From the cell containing the given text, extract its center point as [X, Y] coordinate. 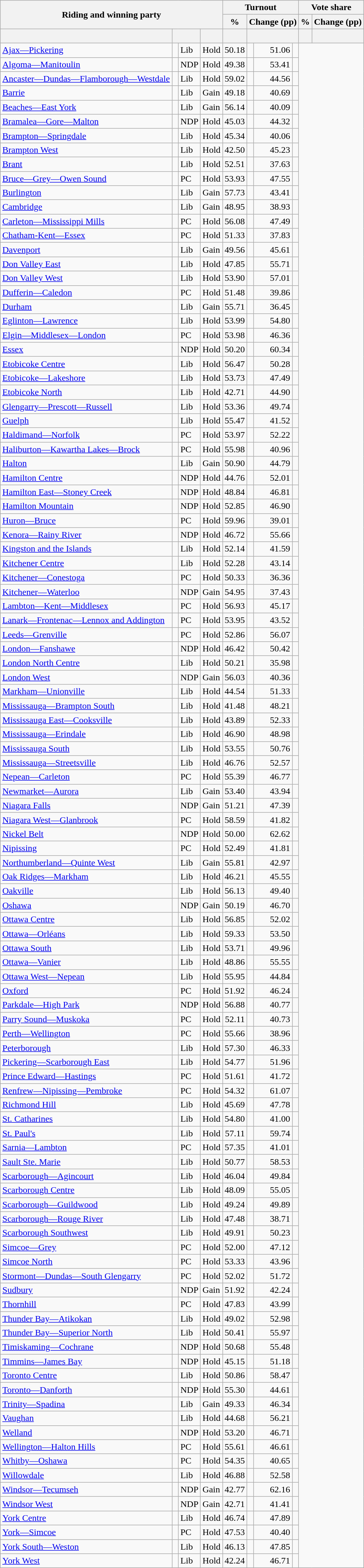
45.34 [234, 136]
56.03 [234, 677]
London—Fanshawe [86, 649]
47.55 [273, 179]
Essex [86, 349]
50.86 [234, 1376]
46.34 [273, 1404]
46.81 [273, 492]
48.84 [234, 492]
54.32 [234, 1091]
45.23 [273, 150]
50.21 [234, 663]
Glengarry—Prescott—Russell [86, 406]
Northumberland—Quinte West [86, 862]
Etobicoke—Lakeshore [86, 378]
56.13 [234, 891]
40.77 [273, 1005]
51.96 [273, 1062]
53.50 [273, 934]
49.89 [273, 1204]
41.72 [273, 1076]
Nickel Belt [86, 834]
37.83 [273, 235]
38.71 [273, 1219]
49.38 [234, 64]
55.47 [234, 421]
Whitby—Oshawa [86, 1461]
55.05 [273, 1190]
53.20 [234, 1432]
Davenport [86, 250]
Toronto Centre [86, 1376]
40.09 [273, 107]
52.14 [234, 549]
57.11 [234, 1133]
Brampton West [86, 150]
55.81 [234, 862]
46.24 [273, 991]
Kingston and the Islands [86, 549]
Scarborough—Rouge River [86, 1219]
Vote share [331, 7]
53.33 [234, 1261]
60.34 [273, 349]
47.39 [273, 805]
London West [86, 677]
50.19 [234, 905]
44.56 [273, 79]
41.48 [234, 706]
48.98 [273, 734]
61.07 [273, 1091]
Perth—Wellington [86, 1033]
52.11 [234, 1019]
44.84 [273, 976]
Dufferin—Caledon [86, 292]
43.14 [273, 563]
Don Valley West [86, 278]
55.48 [273, 1347]
Lambton—Kent—Middlesex [86, 606]
Wellington—Halton Hills [86, 1447]
52.01 [273, 478]
52.00 [234, 1247]
62.16 [273, 1489]
41.81 [273, 848]
Sault Ste. Marie [86, 1162]
45.03 [234, 121]
58.53 [273, 1162]
53.71 [234, 948]
Simcoe—Grey [86, 1247]
Richmond Hill [86, 1105]
Kitchener Centre [86, 563]
Timmins—James Bay [86, 1361]
38.96 [273, 1033]
Willowdale [86, 1475]
39.86 [273, 292]
Cambridge [86, 207]
46.33 [273, 1048]
57.30 [234, 1048]
46.04 [234, 1176]
47.83 [234, 1304]
43.94 [273, 791]
Trinity—Spadina [86, 1404]
Kenora—Rainy River [86, 535]
Sudbury [86, 1290]
Ottawa Centre [86, 920]
52.22 [273, 435]
Thunder Bay—Atikokan [86, 1318]
55.30 [234, 1390]
46.42 [234, 649]
Durham [86, 307]
51.06 [273, 50]
48.21 [273, 706]
Simcoe North [86, 1261]
55.61 [234, 1447]
44.61 [273, 1390]
St. Paul's [86, 1133]
Halton [86, 464]
Eglinton—Lawrence [86, 321]
Peterborough [86, 1048]
Mississauga—Brampton South [86, 706]
44.68 [234, 1418]
Leeds—Grenville [86, 635]
38.93 [273, 207]
Scarborough—Agincourt [86, 1176]
Etobicoke North [86, 392]
53.99 [234, 321]
49.84 [273, 1176]
40.36 [273, 677]
57.01 [273, 278]
43.99 [273, 1304]
49.96 [273, 948]
41.52 [273, 421]
Guelph [86, 421]
47.53 [234, 1532]
43.52 [273, 620]
44.76 [234, 478]
Pickering—Scarborough East [86, 1062]
40.40 [273, 1532]
56.88 [234, 1005]
52.51 [234, 164]
Burlington [86, 193]
Brant [86, 164]
49.33 [234, 1404]
45.15 [234, 1361]
40.69 [273, 93]
51.18 [273, 1361]
Scarborough Centre [86, 1190]
Kitchener—Conestoga [86, 577]
Hamilton Centre [86, 478]
53.95 [234, 620]
Oxford [86, 991]
55.39 [234, 777]
47.89 [273, 1518]
56.14 [234, 107]
48.86 [234, 962]
Kitchener—Waterloo [86, 592]
55.98 [234, 449]
56.08 [234, 221]
52.57 [273, 763]
51.21 [234, 805]
Oakville [86, 891]
41.01 [273, 1148]
52.28 [234, 563]
50.42 [273, 649]
42.77 [234, 1489]
Haldimand—Norfolk [86, 435]
46.88 [234, 1475]
40.96 [273, 449]
Stormont—Dundas—South Glengarry [86, 1276]
Newmarket—Aurora [86, 791]
49.02 [234, 1318]
Welland [86, 1432]
46.36 [273, 335]
52.86 [234, 635]
Sarnia—Lambton [86, 1148]
Toronto—Danforth [86, 1390]
55.55 [273, 962]
54.95 [234, 592]
Parry Sound—Muskoka [86, 1019]
41.59 [273, 549]
London North Centre [86, 663]
48.95 [234, 207]
36.36 [273, 577]
50.77 [234, 1162]
50.28 [273, 364]
Elgin—Middlesex—London [86, 335]
50.90 [234, 464]
45.55 [273, 877]
55.97 [273, 1333]
48.09 [234, 1190]
41.00 [273, 1119]
Ottawa South [86, 948]
56.21 [273, 1418]
54.35 [234, 1461]
62.62 [273, 834]
56.85 [234, 920]
47.12 [273, 1247]
Vaughan [86, 1418]
Etobicoke Centre [86, 364]
53.41 [273, 64]
Nipissing [86, 848]
Bruce—Grey—Owen Sound [86, 179]
Beaches—East York [86, 107]
York West [86, 1561]
42.50 [234, 150]
53.55 [234, 748]
Oak Ridges—Markham [86, 877]
52.33 [273, 720]
47.48 [234, 1219]
Timiskaming—Cochrane [86, 1347]
Ottawa West—Nepean [86, 976]
46.21 [234, 877]
Ancaster—Dundas—Flamborough—Westdale [86, 79]
45.61 [273, 250]
46.77 [273, 777]
45.17 [273, 606]
37.43 [273, 592]
Markham—Unionville [86, 692]
59.02 [234, 79]
41.41 [273, 1504]
56.07 [273, 635]
York Centre [86, 1518]
Hamilton Mountain [86, 506]
43.41 [273, 193]
57.35 [234, 1148]
Prince Edward—Hastings [86, 1076]
Turnout [261, 7]
46.70 [273, 905]
50.20 [234, 349]
46.61 [273, 1447]
Hamilton East—Stoney Creek [86, 492]
52.85 [234, 506]
53.93 [234, 179]
55.95 [234, 976]
Scarborough Southwest [86, 1233]
49.56 [234, 250]
49.24 [234, 1204]
Algoma—Manitoulin [86, 64]
39.01 [273, 520]
Riding and winning party [112, 15]
58.59 [234, 820]
Carleton—Mississippi Mills [86, 221]
York South—Weston [86, 1547]
50.76 [273, 748]
Mississauga—Erindale [86, 734]
Mississauga East—Cooksville [86, 720]
46.13 [234, 1547]
56.47 [234, 364]
56.93 [234, 606]
49.18 [234, 93]
53.98 [234, 335]
Niagara West—Glanbrook [86, 820]
Bramalea—Gore—Malton [86, 121]
Nepean—Carleton [86, 777]
49.74 [273, 406]
Ottawa—Orléans [86, 934]
Lanark—Frontenac—Lennox and Addington [86, 620]
46.76 [234, 763]
53.40 [234, 791]
Thunder Bay—Superior North [86, 1333]
51.48 [234, 292]
Ottawa—Vanier [86, 962]
53.73 [234, 378]
Scarborough—Guildwood [86, 1204]
49.40 [273, 891]
Huron—Bruce [86, 520]
57.73 [234, 193]
Parkdale—High Park [86, 1005]
52.49 [234, 848]
36.45 [273, 307]
53.36 [234, 406]
43.89 [234, 720]
42.97 [273, 862]
52.58 [273, 1475]
Don Valley East [86, 264]
58.47 [273, 1376]
59.33 [234, 934]
50.23 [273, 1233]
52.98 [273, 1318]
51.61 [234, 1076]
Niagara Falls [86, 805]
40.73 [273, 1019]
46.72 [234, 535]
Oshawa [86, 905]
Barrie [86, 93]
Windsor—Tecumseh [86, 1489]
54.77 [234, 1062]
Mississauga South [86, 748]
50.33 [234, 577]
50.00 [234, 834]
40.65 [273, 1461]
53.90 [234, 278]
Ajax—Pickering [86, 50]
44.90 [273, 392]
45.69 [234, 1105]
50.18 [234, 50]
37.63 [273, 164]
44.54 [234, 692]
35.98 [273, 663]
Chatham-Kent—Essex [86, 235]
41.82 [273, 820]
Renfrew—Nipissing—Pembroke [86, 1091]
44.79 [273, 464]
Thornhill [86, 1304]
Haliburton—Kawartha Lakes—Brock [86, 449]
59.96 [234, 520]
46.74 [234, 1518]
St. Catharines [86, 1119]
Mississauga—Streetsville [86, 763]
51.72 [273, 1276]
50.68 [234, 1347]
40.06 [273, 136]
53.97 [234, 435]
44.32 [273, 121]
50.41 [234, 1333]
47.78 [273, 1105]
43.96 [273, 1261]
Brampton—Springdale [86, 136]
59.74 [273, 1133]
49.91 [234, 1233]
York—Simcoe [86, 1532]
Windsor West [86, 1504]
